For the text-containing cell, return its midpoint in (X, Y) coordinate format. 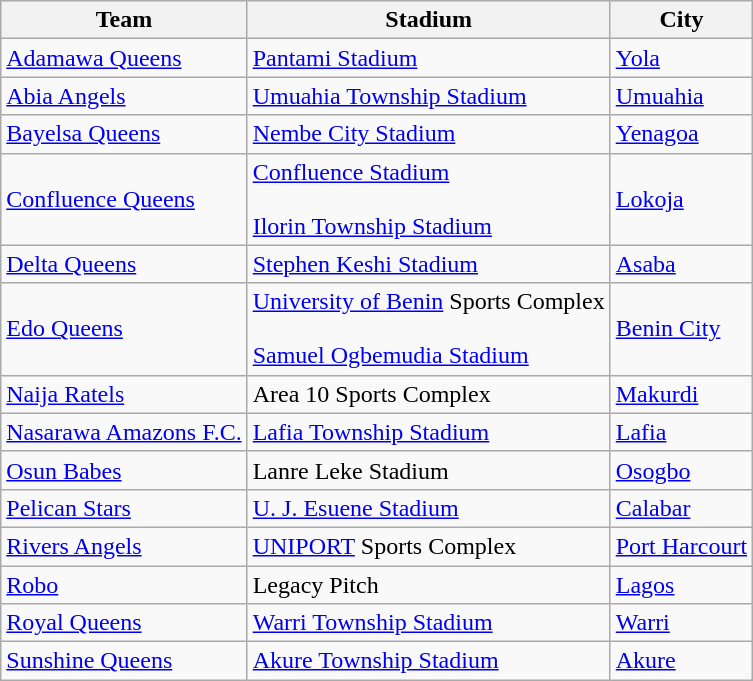
Makurdi (681, 394)
Legacy Pitch (428, 585)
Rivers Angels (124, 546)
Confluence Queens (124, 199)
Lokoja (681, 199)
Warri (681, 623)
Calabar (681, 508)
Osun Babes (124, 470)
Lafia Township Stadium (428, 432)
Robo (124, 585)
Yenagoa (681, 134)
Benin City (681, 329)
Royal Queens (124, 623)
UNIPORT Sports Complex (428, 546)
Pantami Stadium (428, 58)
Osogbo (681, 470)
Sunshine Queens (124, 661)
University of Benin Sports ComplexSamuel Ogbemudia Stadium (428, 329)
Lafia (681, 432)
Area 10 Sports Complex (428, 394)
Akure (681, 661)
Team (124, 20)
Pelican Stars (124, 508)
Delta Queens (124, 264)
Abia Angels (124, 96)
Edo Queens (124, 329)
Warri Township Stadium (428, 623)
Lagos (681, 585)
Umuahia Township Stadium (428, 96)
Asaba (681, 264)
Nembe City Stadium (428, 134)
Nasarawa Amazons F.C. (124, 432)
Stadium (428, 20)
Lanre Leke Stadium (428, 470)
Bayelsa Queens (124, 134)
Yola (681, 58)
Akure Township Stadium (428, 661)
Confluence StadiumIlorin Township Stadium (428, 199)
Naija Ratels (124, 394)
Port Harcourt (681, 546)
U. J. Esuene Stadium (428, 508)
Adamawa Queens (124, 58)
Umuahia (681, 96)
City (681, 20)
Stephen Keshi Stadium (428, 264)
